Return the [X, Y] coordinate for the center point of the cell that contains the specified text.  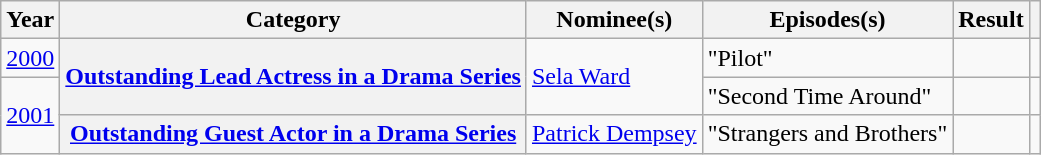
Outstanding Guest Actor in a Drama Series [294, 134]
Category [294, 20]
"Second Time Around" [828, 96]
Outstanding Lead Actress in a Drama Series [294, 77]
Nominee(s) [614, 20]
2001 [30, 115]
Result [991, 20]
Year [30, 20]
Sela Ward [614, 77]
2000 [30, 58]
"Strangers and Brothers" [828, 134]
Patrick Dempsey [614, 134]
Episodes(s) [828, 20]
"Pilot" [828, 58]
